From the cell containing the given text, extract its center point as (x, y) coordinate. 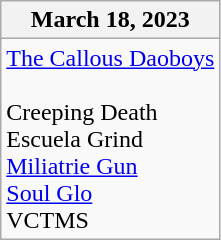
March 18, 2023 (110, 20)
The Callous Daoboys Creeping Death Escuela Grind Miliatrie Gun Soul Glo VCTMS (110, 139)
